Determine the (x, y) coordinate at the center of the cell enclosing the given text.  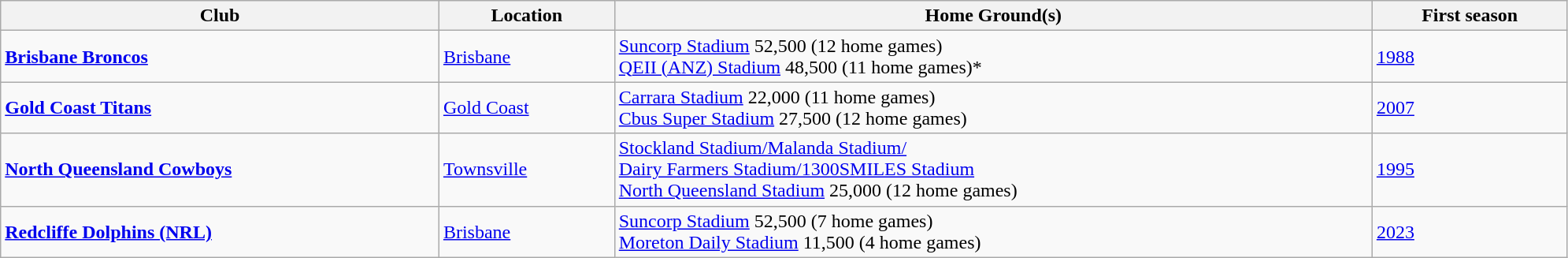
North Queensland Cowboys (221, 170)
Townsville (526, 170)
Stockland Stadium/Malanda Stadium/Dairy Farmers Stadium/1300SMILES StadiumNorth Queensland Stadium 25,000 (12 home games) (993, 170)
2023 (1470, 232)
Gold Coast Titans (221, 107)
2007 (1470, 107)
Brisbane Broncos (221, 57)
Suncorp Stadium 52,500 (7 home games)Moreton Daily Stadium 11,500 (4 home games) (993, 232)
Suncorp Stadium 52,500 (12 home games)QEII (ANZ) Stadium 48,500 (11 home games)* (993, 57)
Club (221, 16)
Carrara Stadium 22,000 (11 home games)Cbus Super Stadium 27,500 (12 home games) (993, 107)
Home Ground(s) (993, 16)
Gold Coast (526, 107)
1988 (1470, 57)
First season (1470, 16)
Location (526, 16)
1995 (1470, 170)
Redcliffe Dolphins (NRL) (221, 232)
